Scan for the cell matching the given text and deliver its (X, Y) coordinate at center. 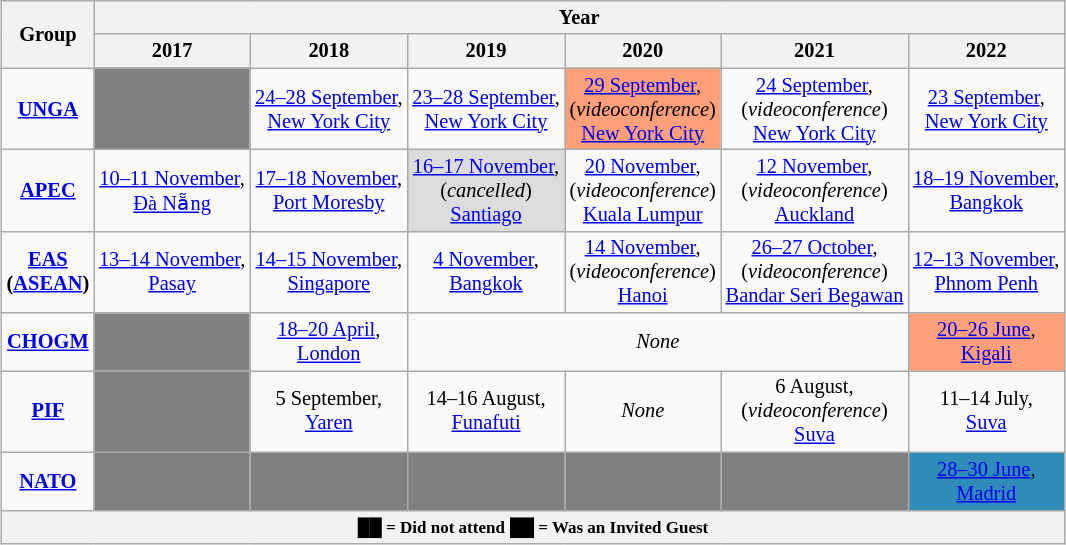
12 November,(videoconference) Auckland (814, 190)
26–27 October,(videoconference) Bandar Seri Begawan (814, 272)
Year (579, 17)
14–16 August, Funafuti (486, 411)
4 November, Bangkok (486, 272)
18–20 April, London (328, 342)
23 September, New York City (986, 109)
16–17 November,(cancelled) Santiago (486, 190)
29 September,(videoconference) New York City (643, 109)
██ = Did not attend ██ = Was an Invited Guest (534, 527)
CHOGM (48, 342)
24 September,(videoconference) New York City (814, 109)
APEC (48, 190)
14–15 November, Singapore (328, 272)
20 November,(videoconference) Kuala Lumpur (643, 190)
24–28 September, New York City (328, 109)
14 November,(videoconference) Hanoi (643, 272)
2022 (986, 51)
PIF (48, 411)
EAS(ASEAN) (48, 272)
18–19 November, Bangkok (986, 190)
12–13 November, Phnom Penh (986, 272)
2021 (814, 51)
17–18 November, Port Moresby (328, 190)
2019 (486, 51)
10–11 November, Đà Nẵng (172, 190)
2017 (172, 51)
5 September, Yaren (328, 411)
11–14 July, Suva (986, 411)
23–28 September, New York City (486, 109)
2018 (328, 51)
Group (48, 34)
13–14 November, Pasay (172, 272)
2020 (643, 51)
28–30 June, Madrid (986, 481)
UNGA (48, 109)
NATO (48, 481)
6 August,(videoconference) Suva (814, 411)
20–26 June, Kigali (986, 342)
